From the cell containing the given text, extract its center point as [x, y] coordinate. 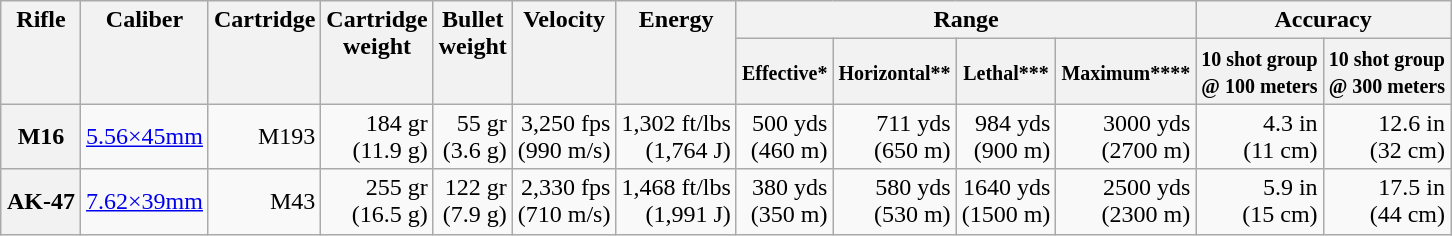
Caliber [145, 52]
Accuracy [1324, 20]
Maximum**** [1126, 72]
122 gr(7.9 g) [472, 202]
184 gr(11.9 g) [377, 136]
M43 [264, 202]
Rifle [40, 52]
Cartridge [264, 52]
2500 yds(2300 m) [1126, 202]
3000 yds(2700 m) [1126, 136]
AK-47 [40, 202]
Cartridgeweight [377, 52]
580 yds(530 m) [894, 202]
3,250 fps(990 m/s) [564, 136]
984 yds(900 m) [1006, 136]
Horizontal** [894, 72]
12.6 in(32 cm) [1386, 136]
10 shot group@ 100 meters [1260, 72]
5.56×45mm [145, 136]
2,330 fps(710 m/s) [564, 202]
1,468 ft/lbs(1,991 J) [676, 202]
Energy [676, 52]
500 yds(460 m) [784, 136]
M193 [264, 136]
55 gr(3.6 g) [472, 136]
17.5 in(44 cm) [1386, 202]
1640 yds(1500 m) [1006, 202]
7.62×39mm [145, 202]
10 shot group@ 300 meters [1386, 72]
Velocity [564, 52]
Bulletweight [472, 52]
1,302 ft/lbs(1,764 J) [676, 136]
M16 [40, 136]
Lethal*** [1006, 72]
5.9 in(15 cm) [1260, 202]
255 gr(16.5 g) [377, 202]
711 yds(650 m) [894, 136]
Range [966, 20]
4.3 in(11 cm) [1260, 136]
380 yds(350 m) [784, 202]
Effective* [784, 72]
